Return the (x, y) coordinate for the center point of the cell that contains the specified text.  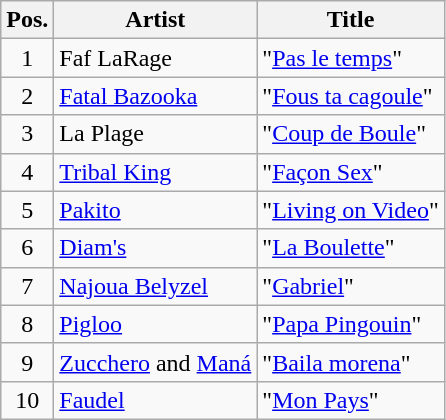
"Mon Pays" (350, 400)
Zucchero and Maná (156, 362)
5 (28, 210)
6 (28, 248)
"Façon Sex" (350, 172)
Pigloo (156, 324)
2 (28, 96)
9 (28, 362)
10 (28, 400)
Faf LaRage (156, 58)
Diam's (156, 248)
Faudel (156, 400)
"La Boulette" (350, 248)
"Pas le temps" (350, 58)
Artist (156, 20)
"Papa Pingouin" (350, 324)
"Coup de Boule" (350, 134)
4 (28, 172)
Pakito (156, 210)
Title (350, 20)
"Gabriel" (350, 286)
8 (28, 324)
7 (28, 286)
1 (28, 58)
Najoua Belyzel (156, 286)
"Baila morena" (350, 362)
Tribal King (156, 172)
Fatal Bazooka (156, 96)
3 (28, 134)
La Plage (156, 134)
"Living on Video" (350, 210)
Pos. (28, 20)
"Fous ta cagoule" (350, 96)
